Pinpoint the cell where the given text exists, returning its (X, Y) midpoint coordinate. 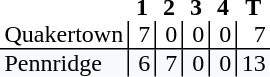
Quakertown (64, 35)
Pennridge (64, 63)
6 (142, 63)
13 (253, 63)
